Search for the cell housing the specified text and yield its (x, y) center coordinate. 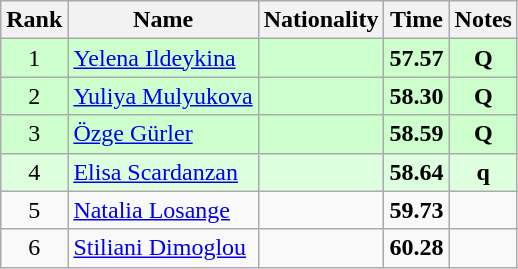
58.59 (416, 134)
Elisa Scardanzan (163, 172)
58.30 (416, 96)
58.64 (416, 172)
4 (34, 172)
Yelena Ildeykina (163, 58)
5 (34, 210)
3 (34, 134)
Natalia Losange (163, 210)
q (483, 172)
Rank (34, 20)
Özge Gürler (163, 134)
Name (163, 20)
Notes (483, 20)
1 (34, 58)
Time (416, 20)
Nationality (321, 20)
59.73 (416, 210)
Yuliya Mulyukova (163, 96)
57.57 (416, 58)
60.28 (416, 248)
2 (34, 96)
Stiliani Dimoglou (163, 248)
6 (34, 248)
